Scan for the cell matching the given text and deliver its (x, y) coordinate at center. 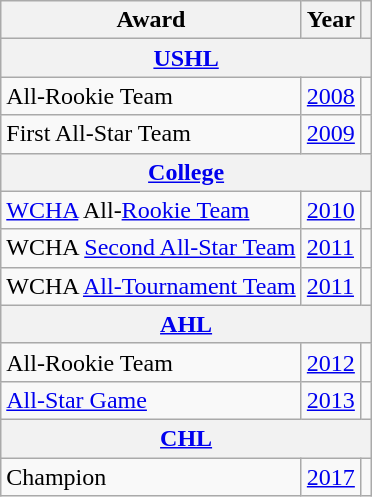
USHL (186, 58)
WCHA All-Tournament Team (152, 286)
2008 (330, 96)
CHL (186, 438)
2010 (330, 210)
Champion (152, 477)
First All-Star Team (152, 134)
College (186, 172)
2017 (330, 477)
2009 (330, 134)
2012 (330, 362)
All-Star Game (152, 400)
AHL (186, 324)
WCHA Second All-Star Team (152, 248)
Award (152, 20)
2013 (330, 400)
Year (330, 20)
WCHA All-Rookie Team (152, 210)
